Scan for the cell matching the given text and deliver its [x, y] coordinate at center. 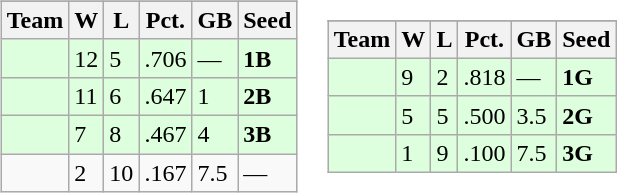
2G [586, 115]
.706 [166, 58]
11 [86, 96]
.647 [166, 96]
8 [122, 134]
3B [268, 134]
.467 [166, 134]
4 [215, 134]
1B [268, 58]
2B [268, 96]
.500 [484, 115]
.167 [166, 173]
.818 [484, 77]
.100 [484, 153]
1G [586, 77]
6 [122, 96]
7 [86, 134]
3.5 [534, 115]
10 [122, 173]
12 [86, 58]
3G [586, 153]
